Capture the cell that displays the provided text and extract its [X, Y] central coordinate. 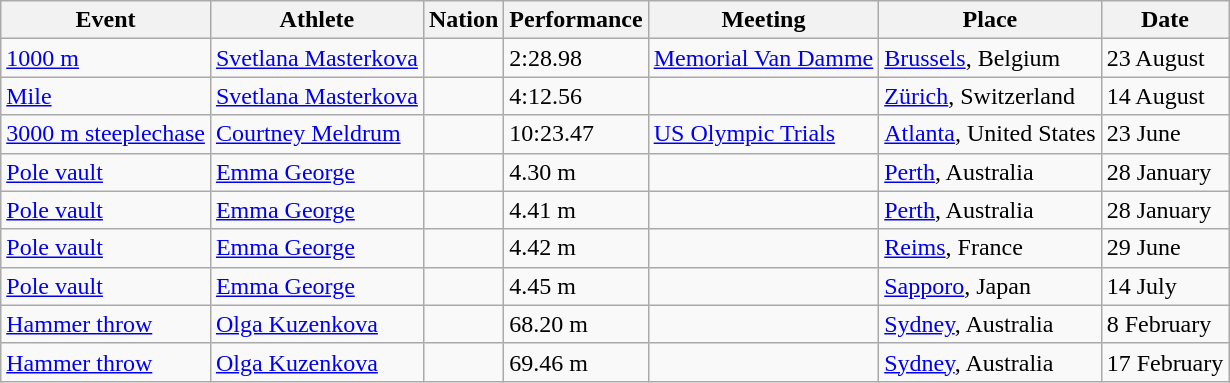
Mile [106, 96]
Zürich, Switzerland [990, 96]
Meeting [764, 20]
1000 m [106, 58]
Place [990, 20]
4.30 m [576, 172]
17 February [1165, 362]
3000 m steeplechase [106, 134]
14 July [1165, 286]
4.45 m [576, 286]
US Olympic Trials [764, 134]
10:23.47 [576, 134]
Performance [576, 20]
29 June [1165, 248]
Date [1165, 20]
68.20 m [576, 324]
Courtney Meldrum [316, 134]
23 June [1165, 134]
Brussels, Belgium [990, 58]
69.46 m [576, 362]
8 February [1165, 324]
14 August [1165, 96]
4.41 m [576, 210]
Sapporo, Japan [990, 286]
23 August [1165, 58]
2:28.98 [576, 58]
4.42 m [576, 248]
Event [106, 20]
4:12.56 [576, 96]
Reims, France [990, 248]
Nation [463, 20]
Athlete [316, 20]
Memorial Van Damme [764, 58]
Atlanta, United States [990, 134]
